Detect which cell encompasses the target text, then output its (x, y) center coordinate. 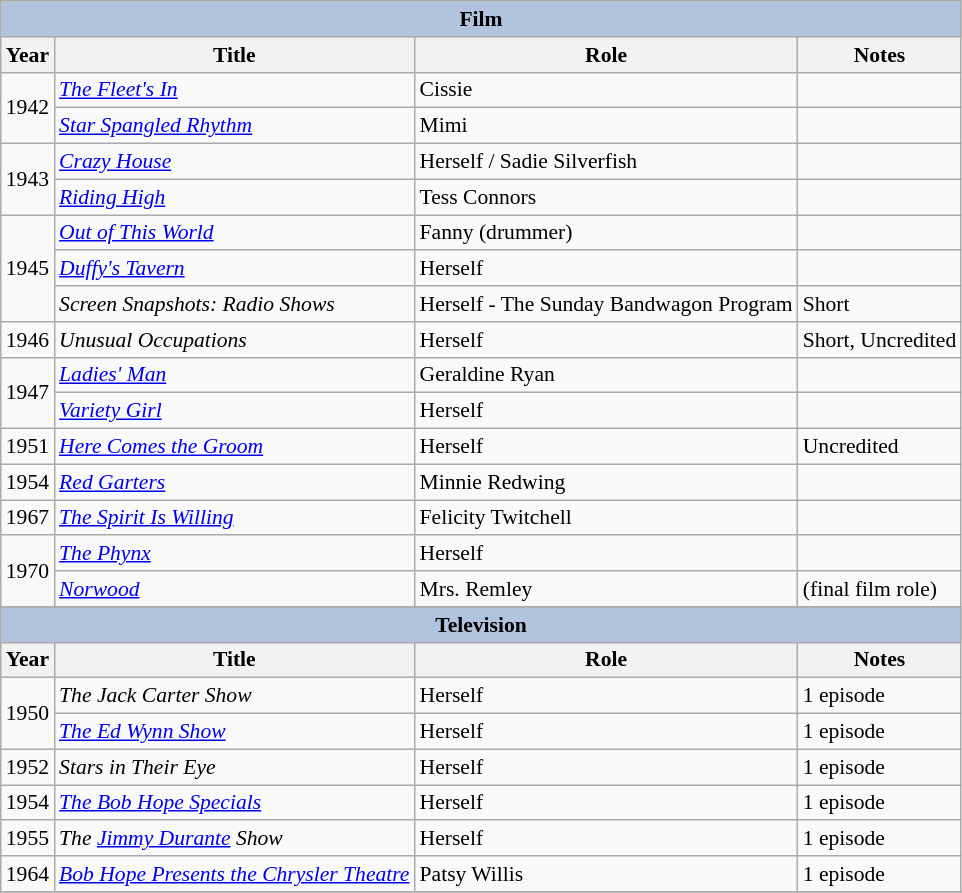
Short, Uncredited (880, 340)
Herself / Sadie Silverfish (606, 162)
Patsy Willis (606, 874)
1943 (28, 180)
The Jack Carter Show (234, 696)
The Fleet's In (234, 90)
Tess Connors (606, 197)
Film (482, 19)
(final film role) (880, 589)
Red Garters (234, 482)
The Spirit Is Willing (234, 518)
Variety Girl (234, 411)
Star Spangled Rhythm (234, 126)
The Jimmy Durante Show (234, 839)
1952 (28, 767)
Duffy's Tavern (234, 269)
Uncredited (880, 447)
Television (482, 625)
Norwood (234, 589)
The Phynx (234, 554)
Screen Snapshots: Radio Shows (234, 304)
Felicity Twitchell (606, 518)
1946 (28, 340)
1970 (28, 572)
1950 (28, 714)
1967 (28, 518)
Bob Hope Presents the Chrysler Theatre (234, 874)
The Bob Hope Specials (234, 803)
1951 (28, 447)
The Ed Wynn Show (234, 732)
Riding High (234, 197)
1964 (28, 874)
1942 (28, 108)
Fanny (drummer) (606, 233)
1955 (28, 839)
Cissie (606, 90)
Ladies' Man (234, 375)
Unusual Occupations (234, 340)
Stars in Their Eye (234, 767)
Crazy House (234, 162)
1947 (28, 392)
Mimi (606, 126)
Here Comes the Groom (234, 447)
Out of This World (234, 233)
Mrs. Remley (606, 589)
Minnie Redwing (606, 482)
Short (880, 304)
1945 (28, 268)
Herself - The Sunday Bandwagon Program (606, 304)
Geraldine Ryan (606, 375)
